For the text-containing cell, return its midpoint in (X, Y) coordinate format. 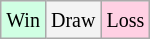
Draw (72, 20)
Win (24, 20)
Loss (126, 20)
